From the cell containing the given text, extract its center point as (x, y) coordinate. 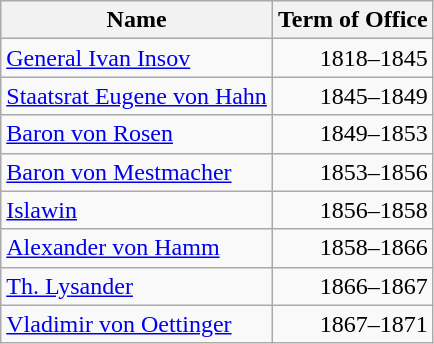
1849–1853 (352, 134)
Baron von Mestmacher (137, 172)
Term of Office (352, 20)
Alexander von Hamm (137, 248)
Staatsrat Eugene von Hahn (137, 96)
Th. Lysander (137, 286)
General Ivan Insov (137, 58)
1853–1856 (352, 172)
1867–1871 (352, 324)
Islawin (137, 210)
Vladimir von Oettinger (137, 324)
1858–1866 (352, 248)
Baron von Rosen (137, 134)
1845–1849 (352, 96)
1818–1845 (352, 58)
1856–1858 (352, 210)
Name (137, 20)
1866–1867 (352, 286)
